Pinpoint the cell where the given text exists, returning its [x, y] midpoint coordinate. 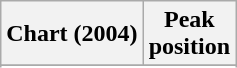
Peakposition [189, 34]
Chart (2004) [72, 34]
